From the cell containing the given text, extract its center point as [x, y] coordinate. 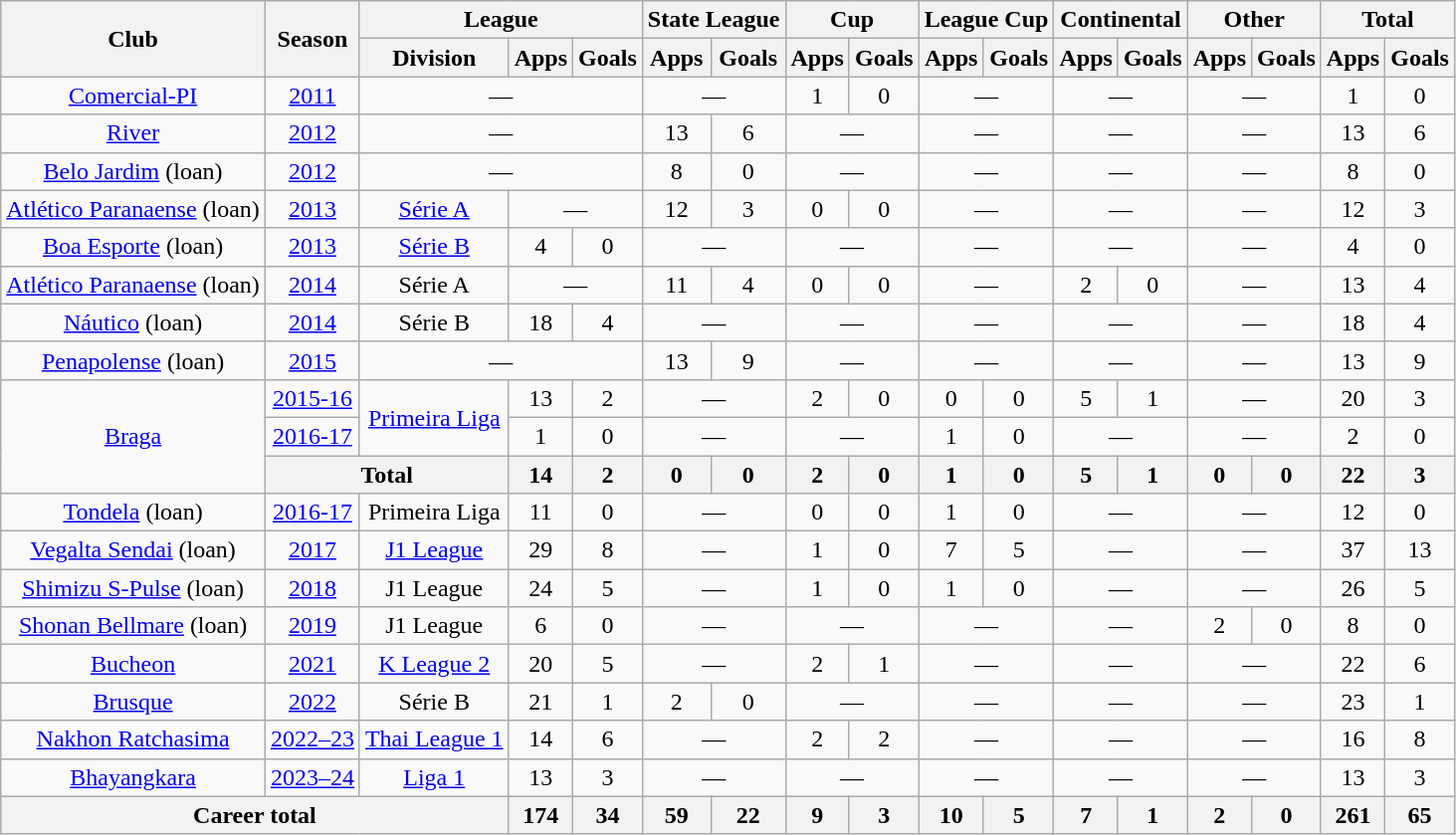
174 [540, 815]
2021 [312, 664]
River [133, 133]
Club [133, 39]
Shimizu S-Pulse (loan) [133, 588]
24 [540, 588]
2022–23 [312, 739]
21 [540, 702]
16 [1352, 739]
Nakhon Ratchasima [133, 739]
Continental [1121, 20]
261 [1352, 815]
Division [434, 58]
10 [951, 815]
2023–24 [312, 777]
Náutico (loan) [133, 322]
Season [312, 39]
2019 [312, 626]
Braga [133, 436]
37 [1352, 550]
Shonan Bellmare (loan) [133, 626]
State League [714, 20]
26 [1352, 588]
2015 [312, 360]
Penapolense (loan) [133, 360]
Brusque [133, 702]
Thai League 1 [434, 739]
Bhayangkara [133, 777]
2011 [312, 96]
Comercial-PI [133, 96]
34 [608, 815]
Liga 1 [434, 777]
Career total [255, 815]
Belo Jardim (loan) [133, 171]
League Cup [986, 20]
Cup [852, 20]
2022 [312, 702]
League [501, 20]
Other [1254, 20]
Bucheon [133, 664]
2018 [312, 588]
Boa Esporte (loan) [133, 247]
65 [1420, 815]
K League 2 [434, 664]
Tondela (loan) [133, 513]
2017 [312, 550]
2015-16 [312, 398]
23 [1352, 702]
59 [677, 815]
Vegalta Sendai (loan) [133, 550]
29 [540, 550]
